Output the [X, Y] coordinate of the center of the cell containing the given text.  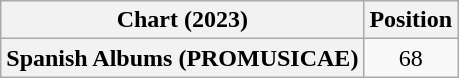
Chart (2023) [182, 20]
Spanish Albums (PROMUSICAE) [182, 58]
Position [411, 20]
68 [411, 58]
